Extract the [X, Y] coordinate from the center of the cell holding the provided text.  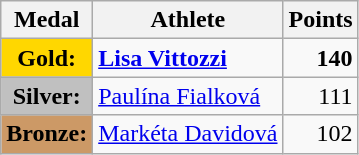
Markéta Davidová [188, 134]
Athlete [188, 20]
111 [320, 96]
Gold: [47, 58]
Bronze: [47, 134]
Silver: [47, 96]
Paulína Fialková [188, 96]
Lisa Vittozzi [188, 58]
Points [320, 20]
102 [320, 134]
Medal [47, 20]
140 [320, 58]
